Find where the given text appears and provide that cell's center as [X, Y] coordinate. 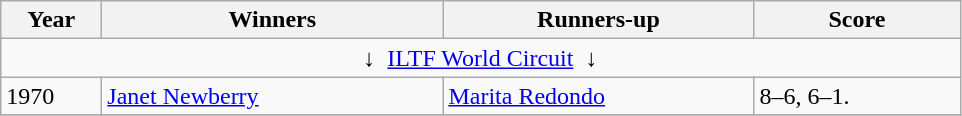
Winners [272, 20]
↓ ILTF World Circuit ↓ [480, 58]
Janet Newberry [272, 96]
8–6, 6–1. [857, 96]
Year [52, 20]
1970 [52, 96]
Score [857, 20]
Runners-up [598, 20]
Marita Redondo [598, 96]
